Find where the given text appears and provide that cell's center as (x, y) coordinate. 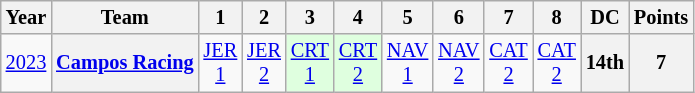
NAV1 (408, 63)
4 (358, 17)
Year (26, 17)
Points (661, 17)
14th (605, 63)
3 (310, 17)
DC (605, 17)
JER1 (220, 63)
8 (557, 17)
2023 (26, 63)
CRT2 (358, 63)
JER2 (264, 63)
6 (458, 17)
NAV2 (458, 63)
1 (220, 17)
Campos Racing (124, 63)
5 (408, 17)
Team (124, 17)
CRT1 (310, 63)
2 (264, 17)
